Output the [X, Y] coordinate of the center of the cell containing the given text.  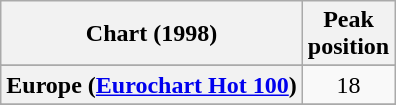
Europe (Eurochart Hot 100) [152, 85]
18 [348, 85]
Peakposition [348, 34]
Chart (1998) [152, 34]
